Scan for the cell matching the given text and deliver its (x, y) coordinate at center. 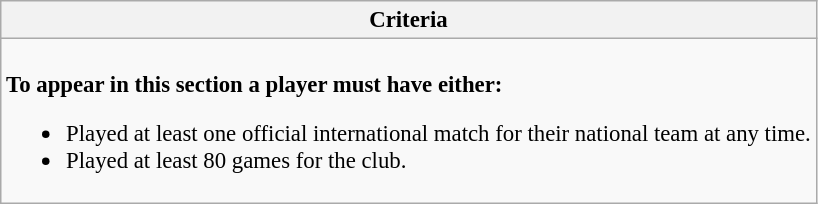
Criteria (408, 20)
